Capture the cell that displays the provided text and extract its (x, y) central coordinate. 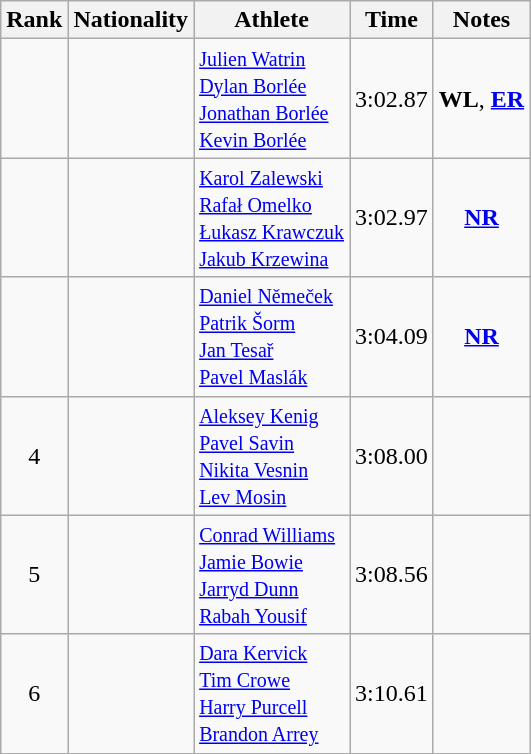
Julien Watrin Dylan BorléeJonathan Borlée Kevin Borlée (272, 98)
3:08.56 (392, 574)
3:02.87 (392, 98)
3:02.97 (392, 218)
6 (34, 694)
Time (392, 20)
3:10.61 (392, 694)
Conrad Williams Jamie BowieJarryd Dunn Rabah Yousif (272, 574)
Nationality (131, 20)
5 (34, 574)
Rank (34, 20)
4 (34, 456)
3:04.09 (392, 336)
3:08.00 (392, 456)
WL, ER (481, 98)
Daniel Němeček Patrik ŠormJan Tesař Pavel Maslák (272, 336)
Karol Zalewski Rafał OmelkoŁukasz Krawczuk Jakub Krzewina (272, 218)
Athlete (272, 20)
Aleksey Kenig Pavel SavinNikita Vesnin Lev Mosin (272, 456)
Dara Kervick Tim CroweHarry Purcell Brandon Arrey (272, 694)
Notes (481, 20)
